Search for the cell housing the specified text and yield its (x, y) center coordinate. 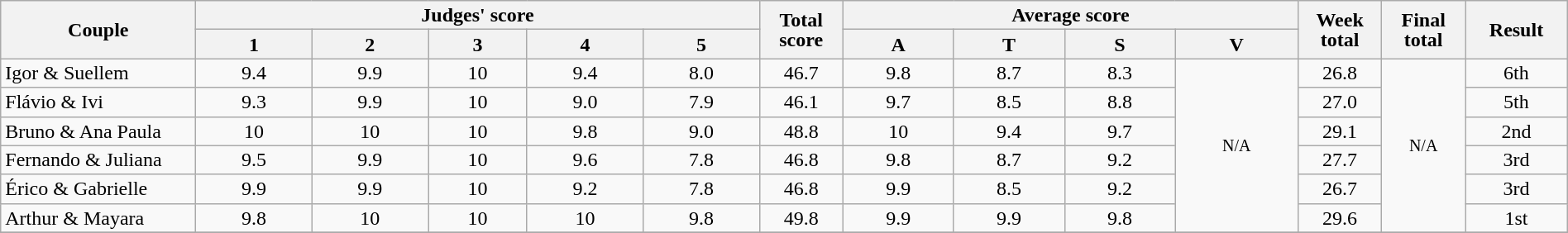
T (1009, 45)
46.1 (801, 102)
9.3 (254, 102)
1 (254, 45)
Fernando & Juliana (98, 160)
8.3 (1120, 73)
9.5 (254, 160)
29.1 (1340, 131)
46.7 (801, 73)
Flávio & Ivi (98, 102)
8.8 (1120, 102)
49.8 (801, 218)
29.6 (1340, 218)
Week total (1340, 30)
Igor & Suellem (98, 73)
3 (478, 45)
S (1120, 45)
26.7 (1340, 188)
Couple (98, 30)
8.0 (701, 73)
1st (1517, 218)
9.6 (585, 160)
48.8 (801, 131)
Érico & Gabrielle (98, 188)
4 (585, 45)
A (898, 45)
5th (1517, 102)
2nd (1517, 131)
Total score (801, 30)
26.8 (1340, 73)
V (1237, 45)
7.9 (701, 102)
Arthur & Mayara (98, 218)
2 (370, 45)
5 (701, 45)
Result (1517, 30)
27.7 (1340, 160)
Average score (1070, 15)
Bruno & Ana Paula (98, 131)
Final total (1424, 30)
Judges' score (478, 15)
6th (1517, 73)
27.0 (1340, 102)
